Scan for the cell matching the given text and deliver its (x, y) coordinate at center. 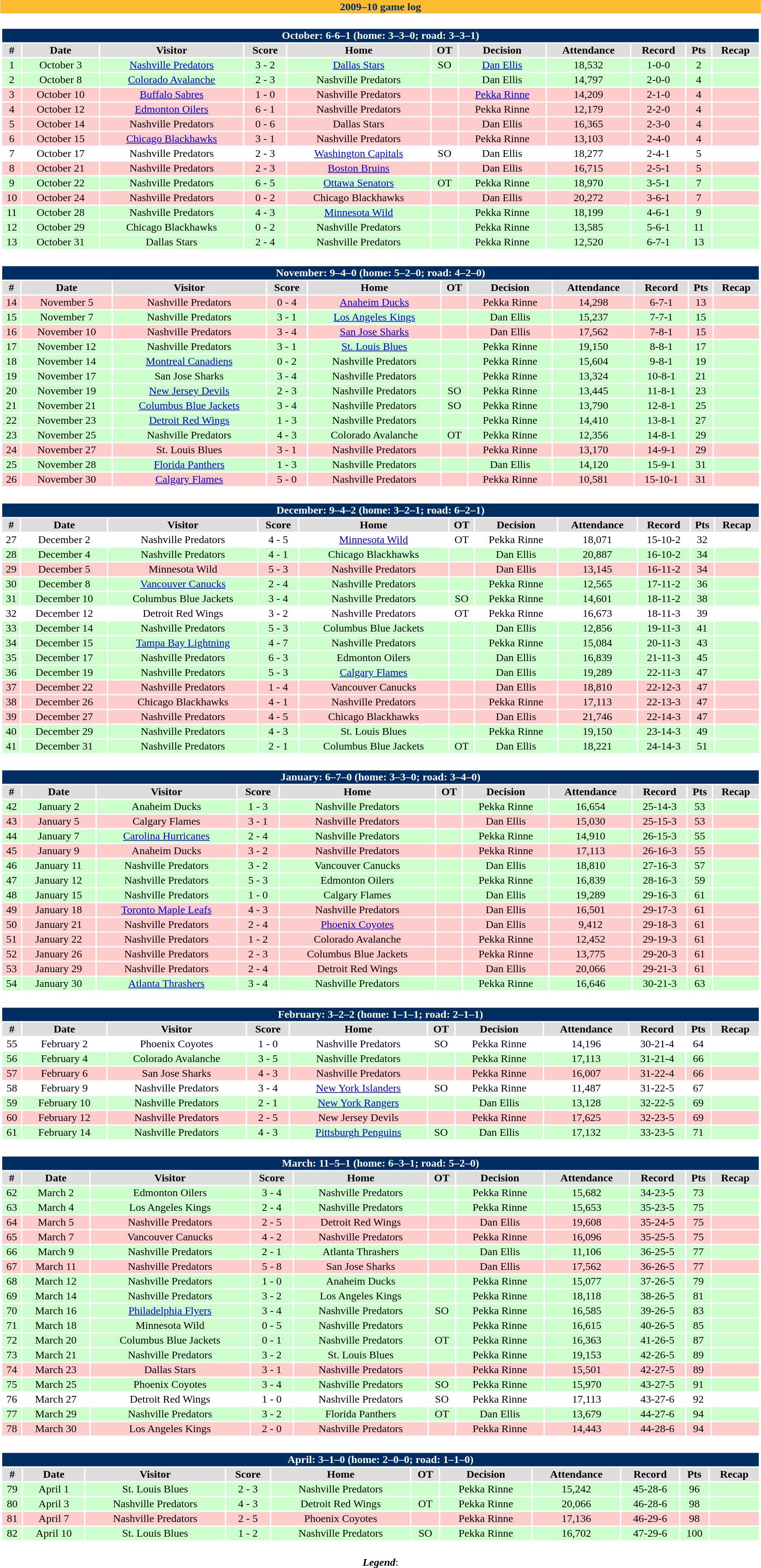
5-6-1 (658, 228)
January 7 (59, 836)
47-29-6 (650, 1534)
2-3-0 (658, 124)
25-15-3 (660, 821)
3 (12, 94)
March 4 (55, 1207)
December 4 (64, 555)
Pittsburgh Penguins (359, 1132)
20,272 (588, 198)
13,679 (587, 1414)
November 10 (67, 332)
13,103 (588, 139)
16,365 (588, 124)
February 4 (64, 1059)
13,170 (593, 450)
0 - 1 (272, 1340)
80 (12, 1504)
November: 9–4–0 (home: 5–2–0; road: 4–2–0) (380, 273)
January: 6–7–0 (home: 3–3–0; road: 3–4–0) (380, 777)
October 21 (61, 169)
29-17-3 (660, 910)
7-8-1 (661, 332)
Toronto Maple Leafs (166, 910)
14,601 (597, 599)
29-16-3 (660, 895)
28 (11, 555)
35-25-5 (657, 1237)
14 (11, 303)
16,702 (576, 1534)
Washington Capitals (359, 153)
January 5 (59, 821)
2-2-0 (658, 110)
16,673 (597, 614)
19,608 (587, 1222)
9-8-1 (661, 362)
January 12 (59, 880)
March 23 (55, 1370)
December: 9–4–2 (home: 3–2–1; road: 6–2–1) (380, 510)
March 12 (55, 1281)
21-11-3 (664, 658)
0 - 5 (272, 1325)
12,452 (590, 939)
13,775 (590, 954)
14,410 (593, 421)
30-21-4 (657, 1044)
23-14-3 (664, 732)
October 24 (61, 198)
13,128 (586, 1103)
15,030 (590, 821)
3-6-1 (658, 198)
Philadelphia Flyers (170, 1311)
35 (11, 658)
3-5-1 (658, 183)
March 7 (55, 1237)
October 22 (61, 183)
14,910 (590, 836)
October 3 (61, 65)
58 (12, 1088)
October 14 (61, 124)
2-4-0 (658, 139)
15-9-1 (661, 464)
45-28-6 (650, 1489)
96 (694, 1489)
March 27 (55, 1399)
16 (11, 332)
30-21-3 (660, 984)
29-18-3 (660, 925)
7-7-1 (661, 317)
December 26 (64, 702)
November 14 (67, 362)
76 (12, 1399)
15,242 (576, 1489)
17,132 (586, 1132)
March 5 (55, 1222)
12,179 (588, 110)
92 (698, 1399)
March 20 (55, 1340)
54 (12, 984)
February 2 (64, 1044)
35-23-5 (657, 1207)
March 30 (55, 1429)
15,084 (597, 643)
17,625 (586, 1118)
22 (11, 421)
13,790 (593, 405)
72 (12, 1340)
2-4-1 (658, 153)
37 (11, 687)
15,077 (587, 1281)
November 27 (67, 450)
74 (12, 1370)
42-27-5 (657, 1370)
April 7 (54, 1518)
March: 11–5–1 (home: 6–3–1; road: 5–2–0) (380, 1163)
March 11 (55, 1266)
16,096 (587, 1237)
January 11 (59, 866)
40 (11, 732)
20-11-3 (664, 643)
November 19 (67, 391)
October 12 (61, 110)
0 - 4 (287, 303)
17-11-2 (664, 584)
22-14-3 (664, 717)
16,654 (590, 807)
October 29 (61, 228)
39-26-5 (657, 1311)
February 10 (64, 1103)
46-28-6 (650, 1504)
1-0-0 (658, 65)
December 10 (64, 599)
27-16-3 (660, 866)
83 (698, 1311)
29-19-3 (660, 939)
1 - 4 (278, 687)
18-11-3 (664, 614)
28-16-3 (660, 880)
10 (12, 198)
January 30 (59, 984)
January 26 (59, 954)
44-28-6 (657, 1429)
December 15 (64, 643)
13,585 (588, 228)
100 (694, 1534)
46-29-6 (650, 1518)
21,746 (597, 717)
8-8-1 (661, 346)
18,199 (588, 212)
2009–10 game log (380, 7)
16,007 (586, 1073)
6 - 3 (278, 658)
33-23-5 (657, 1132)
2-0-0 (658, 80)
20,887 (597, 555)
November 30 (67, 480)
9,412 (590, 925)
November 21 (67, 405)
November 17 (67, 376)
April 3 (54, 1504)
12 (12, 228)
19,153 (587, 1355)
February 9 (64, 1088)
14,797 (588, 80)
26-16-3 (660, 851)
15-10-1 (661, 480)
18,071 (597, 540)
82 (12, 1534)
18,970 (588, 183)
16,715 (588, 169)
January 2 (59, 807)
October 8 (61, 80)
11-8-1 (661, 391)
Ottawa Senators (359, 183)
March 29 (55, 1414)
October 31 (61, 242)
16,501 (590, 910)
February: 3–2–2 (home: 1–1–1; road: 2–1–1) (380, 1014)
41-26-5 (657, 1340)
32-23-5 (657, 1118)
11,106 (587, 1252)
December 17 (64, 658)
26 (11, 480)
18,532 (588, 65)
December 31 (64, 746)
16-10-2 (664, 555)
October 28 (61, 212)
2-1-0 (658, 94)
22-13-3 (664, 702)
4-6-1 (658, 212)
November 23 (67, 421)
14,298 (593, 303)
16,646 (590, 984)
February 14 (64, 1132)
31-21-4 (657, 1059)
4 - 2 (272, 1237)
New York Islanders (359, 1088)
15,604 (593, 362)
15,970 (587, 1384)
15,501 (587, 1370)
6 - 5 (266, 183)
35-24-5 (657, 1222)
18,221 (597, 746)
15,682 (587, 1193)
31-22-4 (657, 1073)
New York Rangers (359, 1103)
12,856 (597, 628)
April: 3–1–0 (home: 2–0–0; road: 1–1–0) (380, 1459)
December 8 (64, 584)
3 - 5 (268, 1059)
January 22 (59, 939)
December 14 (64, 628)
December 5 (64, 569)
6 - 1 (266, 110)
43-27-6 (657, 1399)
37-26-5 (657, 1281)
42 (12, 807)
December 27 (64, 717)
October: 6-6–1 (home: 3–3–0; road: 3–3–1) (380, 35)
18,118 (587, 1296)
March 2 (55, 1193)
19-11-3 (664, 628)
2 - 0 (272, 1429)
31-22-5 (657, 1088)
2-5-1 (658, 169)
15,653 (587, 1207)
October 15 (61, 139)
91 (698, 1384)
68 (12, 1281)
52 (12, 954)
February 6 (64, 1073)
12,356 (593, 435)
85 (698, 1325)
10-8-1 (661, 376)
13-8-1 (661, 421)
40-26-5 (657, 1325)
60 (12, 1118)
24 (11, 450)
10,581 (593, 480)
30 (11, 584)
16,363 (587, 1340)
October 17 (61, 153)
6 (12, 139)
13,324 (593, 376)
50 (12, 925)
14,209 (588, 94)
46 (12, 866)
14,196 (586, 1044)
29-20-3 (660, 954)
22-11-3 (664, 673)
36-25-5 (657, 1252)
March 21 (55, 1355)
5 - 8 (272, 1266)
November 5 (67, 303)
24-14-3 (664, 746)
32-22-5 (657, 1103)
15,237 (593, 317)
12,565 (597, 584)
January 15 (59, 895)
January 29 (59, 969)
0 - 6 (266, 124)
16,615 (587, 1325)
16,585 (587, 1311)
25-14-3 (660, 807)
Buffalo Sabres (172, 94)
December 19 (64, 673)
65 (12, 1237)
14,443 (587, 1429)
18,277 (588, 153)
1 (12, 65)
January 18 (59, 910)
44 (12, 836)
34-23-5 (657, 1193)
12-8-1 (661, 405)
13,145 (597, 569)
Tampa Bay Lightning (183, 643)
5 - 0 (287, 480)
48 (12, 895)
April 1 (54, 1489)
January 21 (59, 925)
56 (12, 1059)
14-9-1 (661, 450)
18-11-2 (664, 599)
13,445 (593, 391)
20 (11, 391)
December 12 (64, 614)
April 10 (54, 1534)
26-15-3 (660, 836)
December 29 (64, 732)
17,136 (576, 1518)
87 (698, 1340)
8 (12, 169)
42-26-5 (657, 1355)
62 (12, 1193)
March 16 (55, 1311)
14-8-1 (661, 435)
29-21-3 (660, 969)
March 25 (55, 1384)
March 18 (55, 1325)
12,520 (588, 242)
14,120 (593, 464)
December 2 (64, 540)
38-26-5 (657, 1296)
Carolina Hurricanes (166, 836)
18 (11, 362)
November 25 (67, 435)
16-11-2 (664, 569)
November 12 (67, 346)
44-27-6 (657, 1414)
November 7 (67, 317)
February 12 (64, 1118)
36-26-5 (657, 1266)
78 (12, 1429)
March 9 (55, 1252)
70 (12, 1311)
43-27-5 (657, 1384)
March 14 (55, 1296)
33 (11, 628)
22-12-3 (664, 687)
4 - 7 (278, 643)
11,487 (586, 1088)
Boston Bruins (359, 169)
November 28 (67, 464)
15-10-2 (664, 540)
January 9 (59, 851)
December 22 (64, 687)
Montreal Canadiens (189, 362)
October 10 (61, 94)
